Extract the [X, Y] coordinate from the center of the cell holding the provided text.  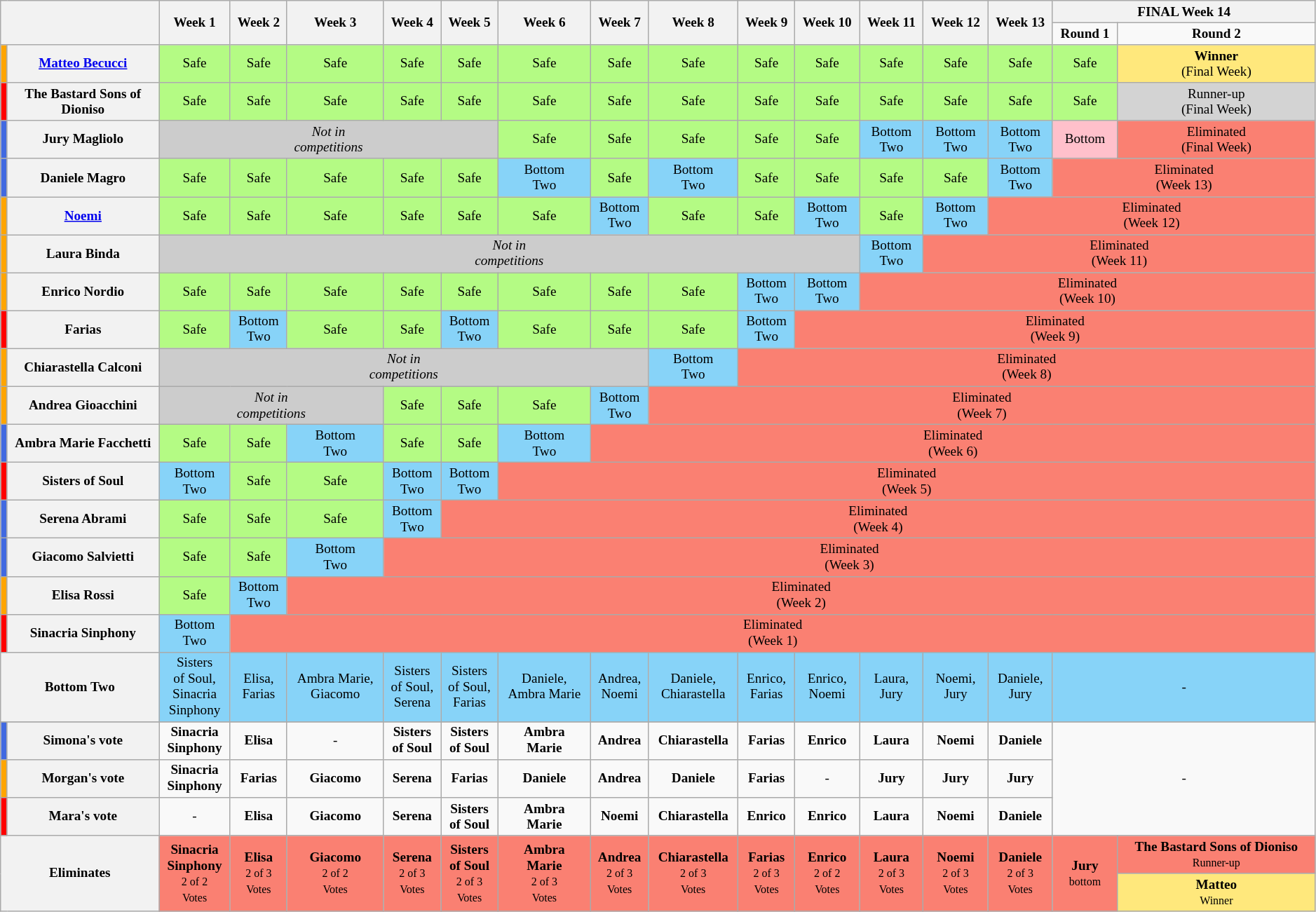
Sistersof Soul 2 of 3Votes [470, 873]
Week 3 [335, 22]
The Bastard Sons of Dioniso [83, 102]
Sisters of Soul, Sinacria Sinphony [195, 687]
Daniele2 of 3Votes [1020, 873]
Enrico, Noemi [827, 687]
Winner (Final Week) [1216, 64]
Eliminated (Week 4) [878, 519]
Week 2 [258, 22]
Matteo Becucci [83, 64]
Andrea Gioacchini [83, 405]
Eliminated (Week 8) [1026, 367]
Enrico,Farias [767, 687]
Week 12 [956, 22]
Week 6 [544, 22]
Sinacria Sinphony2 of 2Votes [195, 873]
Ambra Marie,Giacomo [335, 687]
Ambra Marie 2 of 3Votes [544, 873]
Eliminated (Week 7) [982, 405]
Chiarastella2 of 3Votes [693, 873]
Eliminated (Week 6) [953, 443]
Eliminated (Week 1) [773, 633]
Runner-up (Final Week) [1216, 102]
Week 10 [827, 22]
Eliminated (Week 10) [1087, 292]
Bottom Two [80, 687]
Sistersof Soul, Serena [412, 687]
Giacomo2 of 2Votes [335, 873]
Eliminated (Week 5) [907, 481]
Enrico Nordio [83, 292]
Laura2 of 3Votes [892, 873]
Eliminates [80, 873]
Serena Abrami [83, 519]
Jury bottom [1085, 873]
Bottom [1085, 139]
Morgan's vote [83, 778]
Eliminated (Week 13) [1183, 177]
Week 5 [470, 22]
Eliminated (Week 9) [1055, 329]
Giacomo Salvietti [83, 557]
Ambra Marie Facchetti [83, 443]
Sistersof Soul,Farias [470, 687]
Eliminated (Week 2) [801, 595]
Round 1 [1085, 34]
Week 8 [693, 22]
Laura Binda [83, 254]
Enrico2 of 2Votes [827, 873]
Week 7 [619, 22]
The Bastard Sons of Dioniso Runner-up [1216, 855]
Jury Magliolo [83, 139]
Farias2 of 3Votes [767, 873]
Noemi, Jury [956, 687]
Week 1 [195, 22]
Noemi2 of 3Votes [956, 873]
Round 2 [1216, 34]
Eliminated (Week 3) [850, 557]
Daniele,Chiarastella [693, 687]
Elisa,Farias [258, 687]
Chiarastella Calconi [83, 367]
Serena 2 of 3Votes [412, 873]
Week 11 [892, 22]
Andrea 2 of 3Votes [619, 873]
Laura,Jury [892, 687]
Week 4 [412, 22]
Andrea,Noemi [619, 687]
Daniele Magro [83, 177]
Mara's vote [83, 817]
Week 9 [767, 22]
Eliminated (Week 12) [1151, 215]
Eliminated (Week 11) [1119, 254]
Elisa2 of 3Votes [258, 873]
Sisters of Soul [83, 481]
Elisa Rossi [83, 595]
Week 13 [1020, 22]
Simona's vote [83, 740]
FINAL Week 14 [1183, 12]
Daniele, Jury [1020, 687]
Eliminated (Final Week) [1216, 139]
Matteo Winner [1216, 892]
Daniele,Ambra Marie [544, 687]
